Determine the [x, y] coordinate at the center of the cell enclosing the given text.  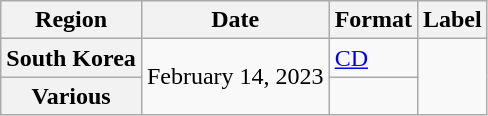
February 14, 2023 [235, 77]
South Korea [72, 58]
CD [373, 58]
Date [235, 20]
Region [72, 20]
Various [72, 96]
Label [452, 20]
Format [373, 20]
